Locate the cell with the specified text and output its (X, Y) center coordinate. 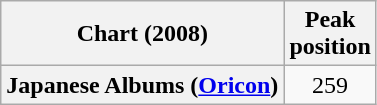
Japanese Albums (Oricon) (142, 85)
Peak position (330, 34)
Chart (2008) (142, 34)
259 (330, 85)
